Detect which cell encompasses the target text, then output its [x, y] center coordinate. 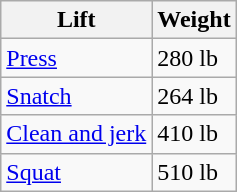
410 lb [194, 134]
Clean and jerk [76, 134]
Press [76, 58]
264 lb [194, 96]
280 lb [194, 58]
Lift [76, 20]
Weight [194, 20]
Squat [76, 172]
510 lb [194, 172]
Snatch [76, 96]
